Extract the (X, Y) coordinate from the center of the cell holding the provided text.  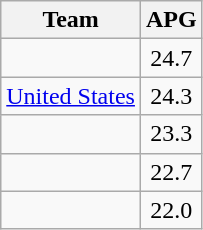
22.7 (171, 172)
Team (71, 20)
23.3 (171, 134)
24.3 (171, 96)
24.7 (171, 58)
APG (171, 20)
United States (71, 96)
22.0 (171, 210)
